Locate the cell with the specified text and output its (x, y) center coordinate. 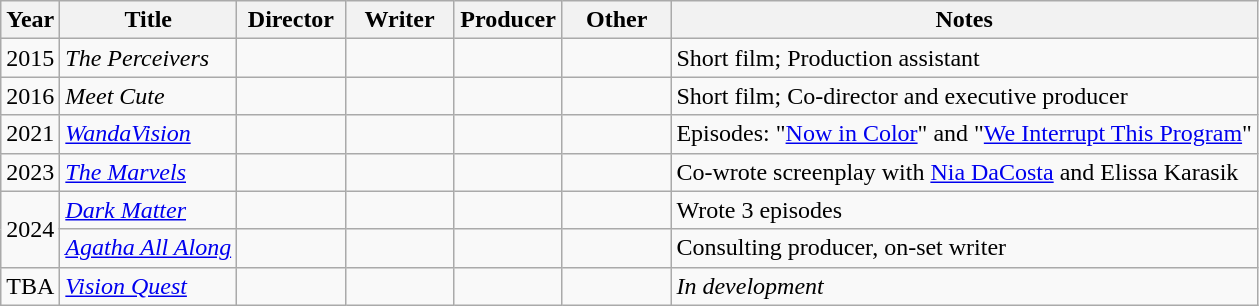
Year (30, 20)
Title (148, 20)
Short film; Production assistant (964, 58)
Dark Matter (148, 210)
Notes (964, 20)
In development (964, 286)
2021 (30, 134)
Short film; Co-director and executive producer (964, 96)
Director (292, 20)
Agatha All Along (148, 248)
Episodes: "Now in Color" and "We Interrupt This Program" (964, 134)
2016 (30, 96)
2024 (30, 229)
The Perceivers (148, 58)
Other (616, 20)
Writer (400, 20)
Vision Quest (148, 286)
The Marvels (148, 172)
2023 (30, 172)
Producer (508, 20)
TBA (30, 286)
WandaVision (148, 134)
Wrote 3 episodes (964, 210)
2015 (30, 58)
Meet Cute (148, 96)
Co-wrote screenplay with Nia DaCosta and Elissa Karasik (964, 172)
Consulting producer, on-set writer (964, 248)
